Capture the cell that displays the provided text and extract its [x, y] central coordinate. 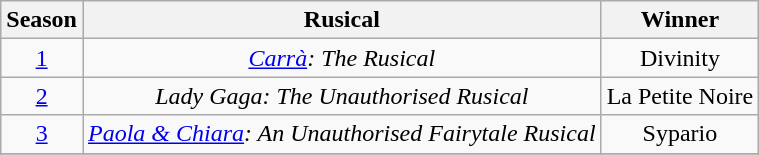
Carrà: The Rusical [342, 58]
La Petite Noire [680, 96]
Divinity [680, 58]
Season [42, 20]
2 [42, 96]
Paola & Chiara: An Unauthorised Fairytale Rusical [342, 134]
Rusical [342, 20]
Winner [680, 20]
Lady Gaga: The Unauthorised Rusical [342, 96]
1 [42, 58]
Sypario [680, 134]
3 [42, 134]
